Capture the cell that displays the provided text and extract its (x, y) central coordinate. 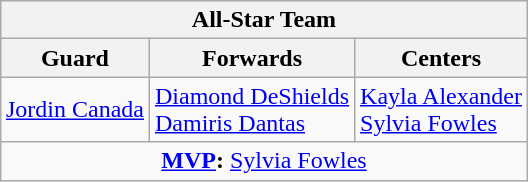
Centers (442, 58)
MVP: Sylvia Fowles (264, 161)
Guard (74, 58)
All-Star Team (264, 20)
Kayla Alexander Sylvia Fowles (442, 110)
Diamond DeShields Damiris Dantas (252, 110)
Jordin Canada (74, 110)
Forwards (252, 58)
